Output the (x, y) coordinate of the center of the cell containing the given text.  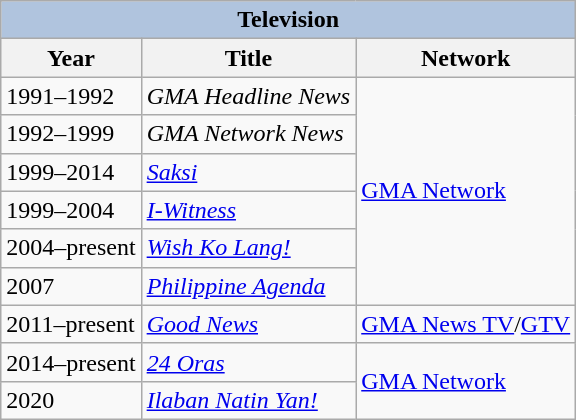
Wish Ko Lang! (248, 248)
GMA Network News (248, 134)
2004–present (71, 248)
24 Oras (248, 362)
1991–1992 (71, 96)
Ilaban Natin Yan! (248, 400)
2007 (71, 286)
I-Witness (248, 210)
1999–2014 (71, 172)
Title (248, 58)
Philippine Agenda (248, 286)
1999–2004 (71, 210)
2014–present (71, 362)
Good News (248, 324)
1992–1999 (71, 134)
Television (288, 20)
Network (466, 58)
2011–present (71, 324)
2020 (71, 400)
Year (71, 58)
Saksi (248, 172)
GMA News TV/GTV (466, 324)
GMA Headline News (248, 96)
